Return the [x, y] coordinate for the center point of the cell that contains the specified text.  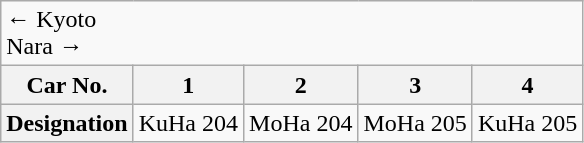
KuHa 205 [527, 123]
MoHa 204 [301, 123]
MoHa 205 [415, 123]
Designation [67, 123]
KuHa 204 [188, 123]
Car No. [67, 85]
1 [188, 85]
4 [527, 85]
3 [415, 85]
← KyotoNara → [292, 34]
2 [301, 85]
